Determine the [X, Y] coordinate at the center of the cell enclosing the given text.  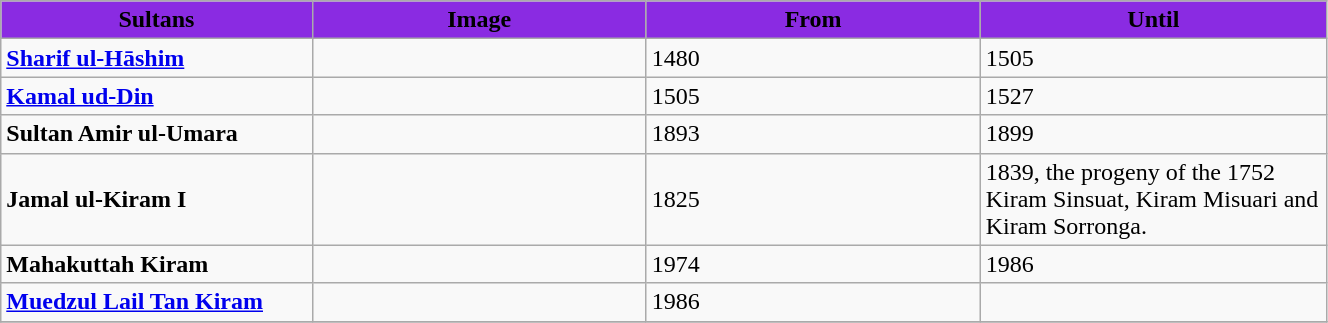
Kamal ud-Din [156, 96]
Until [1153, 20]
Muedzul Lail Tan Kiram [156, 302]
1480 [813, 58]
Jamal ul-Kiram I [156, 199]
From [813, 20]
Sharif ul-Hāshim [156, 58]
1527 [1153, 96]
Image [479, 20]
1899 [1153, 134]
Mahakuttah Kiram [156, 264]
1825 [813, 199]
1893 [813, 134]
1839, the progeny of the 1752 Kiram Sinsuat, Kiram Misuari and Kiram Sorronga. [1153, 199]
1974 [813, 264]
Sultan Amir ul-Umara [156, 134]
Sultans [156, 20]
